Find where the given text appears and provide that cell's center as [X, Y] coordinate. 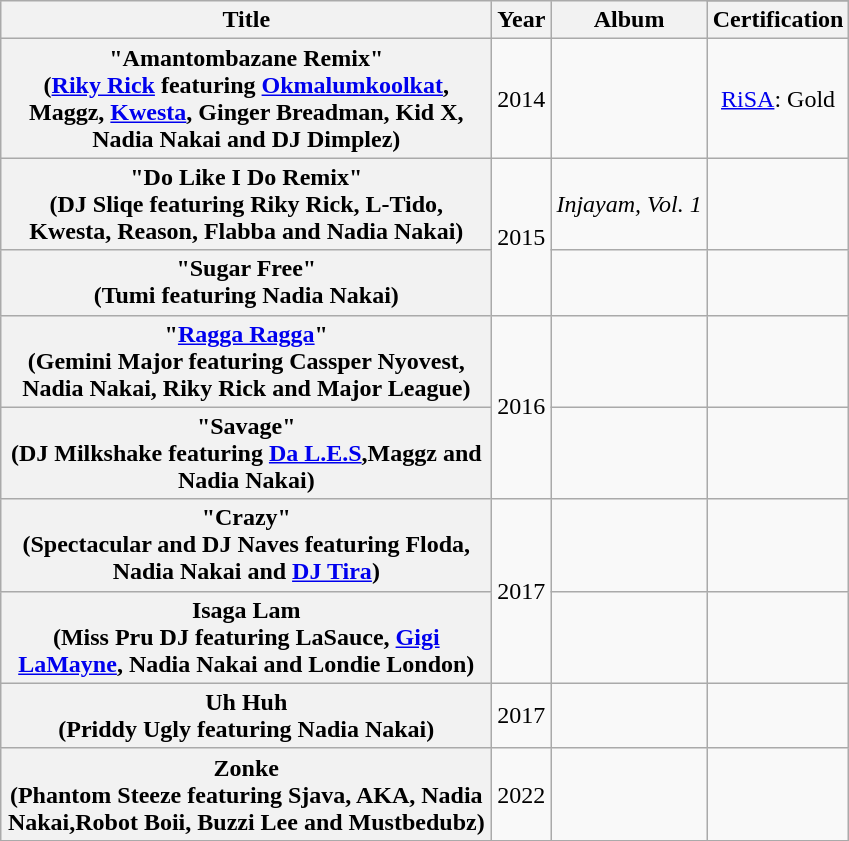
Zonke(Phantom Steeze featuring Sjava, AKA, Nadia Nakai,Robot Boii, Buzzi Lee and Mustbedubz) [246, 794]
2015 [522, 236]
"Amantombazane Remix"(Riky Rick featuring Okmalumkoolkat, Maggz, Kwesta, Ginger Breadman, Kid X, Nadia Nakai and DJ Dimplez) [246, 98]
2014 [522, 98]
"Sugar Free"(Tumi featuring Nadia Nakai) [246, 282]
"Crazy"(Spectacular and DJ Naves featuring Floda, Nadia Nakai and DJ Tira) [246, 545]
Uh Huh(Priddy Ugly featuring Nadia Nakai) [246, 716]
Album [629, 20]
"Ragga Ragga"(Gemini Major featuring Cassper Nyovest, Nadia Nakai, Riky Rick and Major League) [246, 361]
2022 [522, 794]
"Do Like I Do Remix"(DJ Sliqe featuring Riky Rick, L-Tido, Kwesta, Reason, Flabba and Nadia Nakai) [246, 204]
Title [246, 20]
"Savage"(DJ Milkshake featuring Da L.E.S,Maggz and Nadia Nakai) [246, 453]
RiSA: Gold [778, 98]
Isaga Lam(Miss Pru DJ featuring LaSauce, Gigi LaMayne, Nadia Nakai and Londie London) [246, 637]
2016 [522, 407]
Year [522, 20]
Injayam, Vol. 1 [629, 204]
Certification [778, 20]
